Detect which cell encompasses the target text, then output its [X, Y] center coordinate. 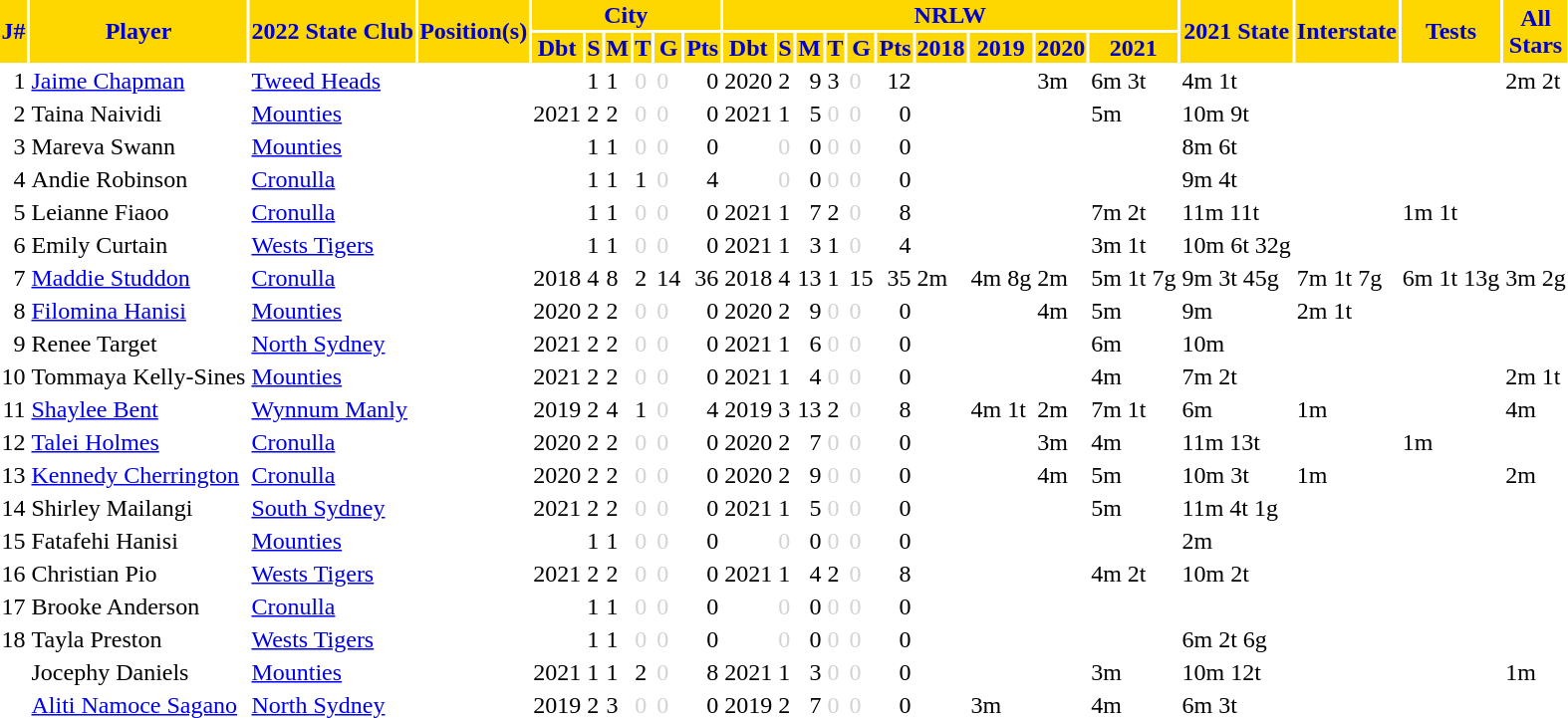
18 [14, 639]
6m 2t 6g [1236, 639]
8m 6t [1236, 146]
4m 8g [1001, 278]
10 [14, 376]
Player [138, 32]
Interstate [1347, 32]
11m 13t [1236, 442]
10m 3t [1236, 475]
Tommaya Kelly-Sines [138, 376]
Position(s) [474, 32]
36 [703, 278]
35 [895, 278]
9m 4t [1236, 179]
Taina Naividi [138, 114]
City [626, 15]
Tests [1450, 32]
Mareva Swann [138, 146]
9m [1236, 311]
11 [14, 409]
Christian Pio [138, 574]
4m 2t [1134, 574]
2022 State Club [333, 32]
Filomina Hanisi [138, 311]
10m 9t [1236, 114]
J# [14, 32]
3m 1t [1134, 245]
6m 3t [1134, 81]
Jaime Chapman [138, 81]
9m 3t 45g [1236, 278]
Talei Holmes [138, 442]
NRLW [950, 15]
Emily Curtain [138, 245]
All Stars [1536, 32]
Tweed Heads [333, 81]
Renee Target [138, 344]
Leianne Fiaoo [138, 212]
Shirley Mailangi [138, 508]
3m 2g [1536, 278]
16 [14, 574]
Fatafehi Hanisi [138, 541]
Shaylee Bent [138, 409]
11m 4t 1g [1236, 508]
7m 1t 7g [1347, 278]
Tayla Preston [138, 639]
Wynnum Manly [333, 409]
Jocephy Daniels [138, 672]
11m 11t [1236, 212]
5m 1t 7g [1134, 278]
2m 2t [1536, 81]
10m 12t [1236, 672]
10m 2t [1236, 574]
Andie Robinson [138, 179]
10m 6t 32g [1236, 245]
2021 State [1236, 32]
North Sydney [333, 344]
1m 1t [1450, 212]
10m [1236, 344]
7m 1t [1134, 409]
South Sydney [333, 508]
17 [14, 606]
Maddie Studdon [138, 278]
Kennedy Cherrington [138, 475]
6m 1t 13g [1450, 278]
Brooke Anderson [138, 606]
